Return the [x, y] coordinate for the center point of the cell that contains the specified text.  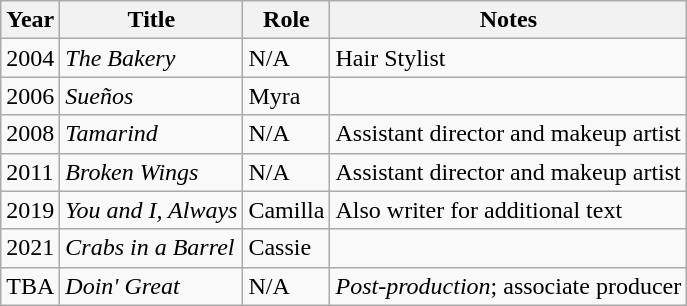
Year [30, 20]
Broken Wings [152, 172]
Camilla [286, 210]
Hair Stylist [508, 58]
Cassie [286, 248]
Tamarind [152, 134]
You and I, Always [152, 210]
Crabs in a Barrel [152, 248]
2011 [30, 172]
Myra [286, 96]
Doin' Great [152, 286]
Also writer for additional text [508, 210]
Role [286, 20]
Title [152, 20]
Notes [508, 20]
TBA [30, 286]
The Bakery [152, 58]
2004 [30, 58]
Sueños [152, 96]
2019 [30, 210]
Post-production; associate producer [508, 286]
2006 [30, 96]
2008 [30, 134]
2021 [30, 248]
